Extract the [x, y] coordinate from the center of the cell holding the provided text.  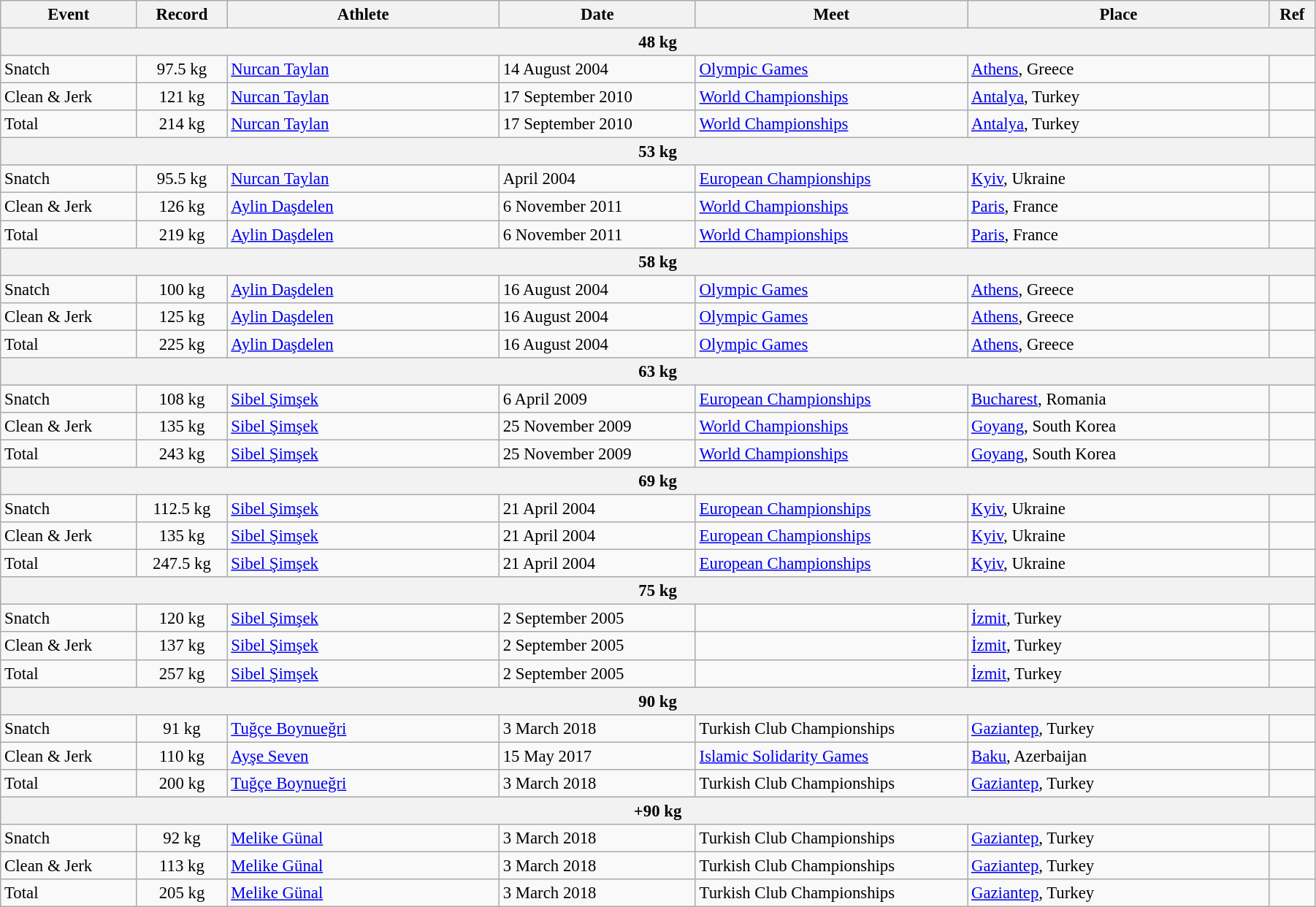
205 kg [182, 893]
120 kg [182, 619]
6 April 2009 [597, 399]
Place [1119, 15]
15 May 2017 [597, 756]
53 kg [658, 152]
95.5 kg [182, 179]
Meet [831, 15]
90 kg [658, 701]
April 2004 [597, 179]
+90 kg [658, 811]
214 kg [182, 124]
92 kg [182, 838]
Bucharest, Romania [1119, 399]
257 kg [182, 673]
113 kg [182, 865]
137 kg [182, 646]
91 kg [182, 728]
247.5 kg [182, 564]
97.5 kg [182, 69]
108 kg [182, 399]
126 kg [182, 207]
Record [182, 15]
100 kg [182, 289]
200 kg [182, 784]
Date [597, 15]
Baku, Azerbaijan [1119, 756]
Ayşe Seven [363, 756]
14 August 2004 [597, 69]
Athlete [363, 15]
121 kg [182, 97]
48 kg [658, 42]
Ref [1292, 15]
112.5 kg [182, 509]
69 kg [658, 481]
125 kg [182, 316]
Islamic Solidarity Games [831, 756]
243 kg [182, 453]
Event [69, 15]
58 kg [658, 261]
219 kg [182, 234]
63 kg [658, 372]
75 kg [658, 591]
110 kg [182, 756]
225 kg [182, 344]
